Capture the cell that displays the provided text and extract its [x, y] central coordinate. 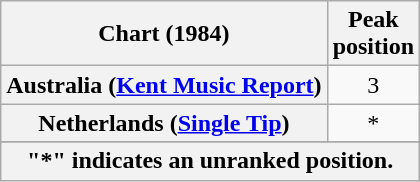
3 [373, 85]
Peakposition [373, 34]
"*" indicates an unranked position. [210, 161]
Australia (Kent Music Report) [164, 85]
* [373, 123]
Netherlands (Single Tip) [164, 123]
Chart (1984) [164, 34]
